Return the (X, Y) coordinate for the center point of the cell that contains the specified text.  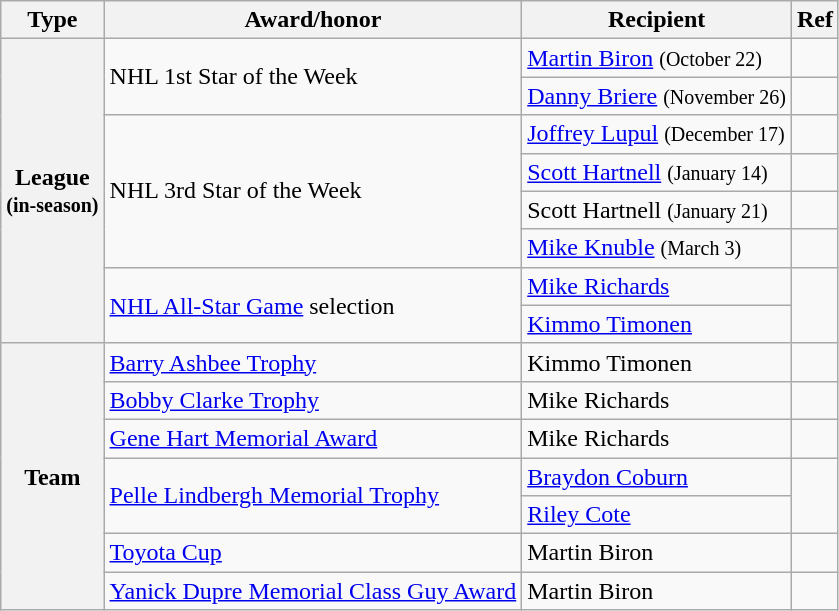
Barry Ashbee Trophy (313, 362)
Pelle Lindbergh Memorial Trophy (313, 496)
Joffrey Lupul (December 17) (657, 134)
Riley Cote (657, 515)
League(in-season) (52, 191)
Braydon Coburn (657, 477)
Type (52, 20)
NHL 3rd Star of the Week (313, 191)
Mike Knuble (March 3) (657, 248)
Ref (814, 20)
Yanick Dupre Memorial Class Guy Award (313, 591)
NHL 1st Star of the Week (313, 77)
Martin Biron (October 22) (657, 58)
Toyota Cup (313, 553)
Danny Briere (November 26) (657, 96)
Bobby Clarke Trophy (313, 400)
NHL All-Star Game selection (313, 305)
Team (52, 476)
Recipient (657, 20)
Scott Hartnell (January 21) (657, 210)
Award/honor (313, 20)
Scott Hartnell (January 14) (657, 172)
Gene Hart Memorial Award (313, 438)
